Return [x, y] of the center of cell containing provided text 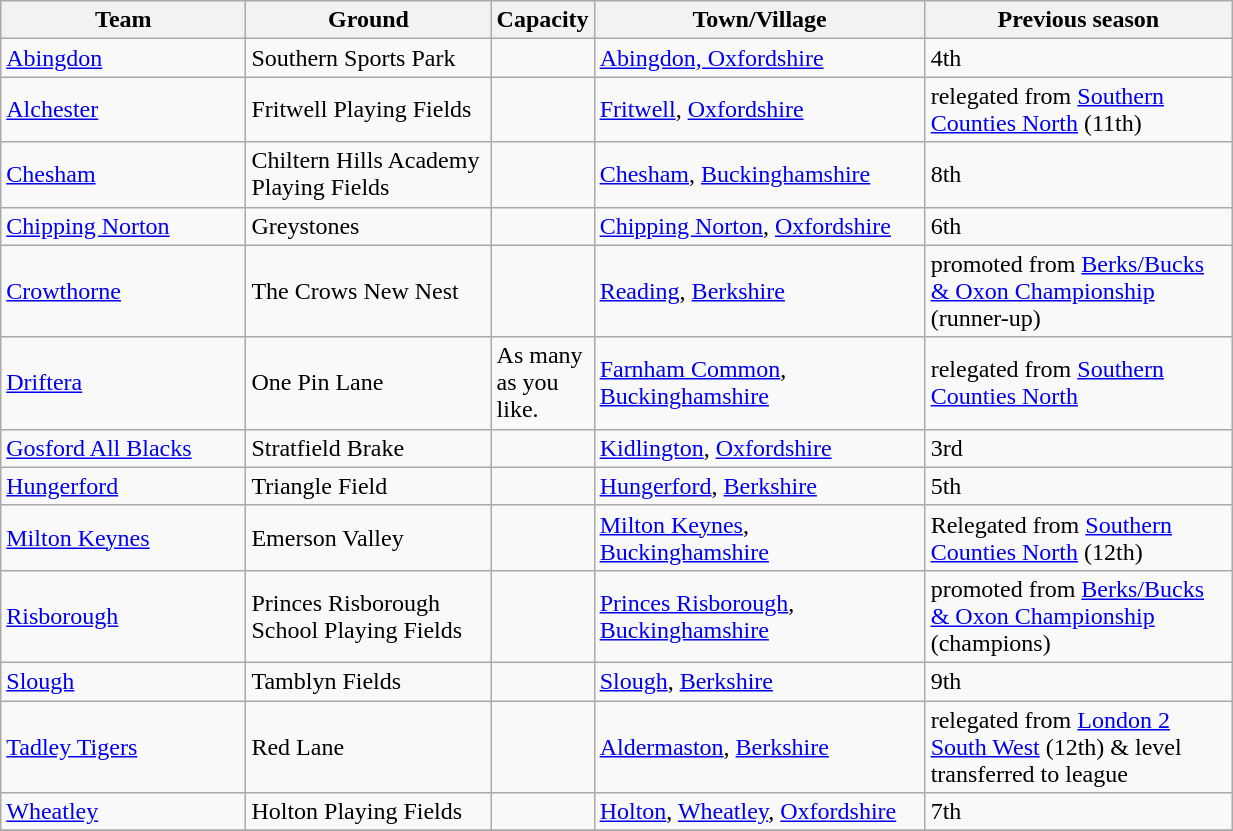
Slough, Berkshire [760, 681]
Risborough [124, 616]
promoted from Berks/Bucks & Oxon Championship (runner-up) [1078, 291]
Hungerford, Berkshire [760, 486]
Chiltern Hills Academy Playing Fields [368, 174]
The Crows New Nest [368, 291]
4th [1078, 58]
Princes Risborough School Playing Fields [368, 616]
Alchester [124, 110]
Red Lane [368, 746]
Wheatley [124, 812]
Gosford All Blacks [124, 448]
6th [1078, 226]
Farnham Common, Buckinghamshire [760, 383]
relegated from Southern Counties North [1078, 383]
Stratfield Brake [368, 448]
Holton Playing Fields [368, 812]
Chesham [124, 174]
Relegated from Southern Counties North (12th) [1078, 538]
8th [1078, 174]
Reading, Berkshire [760, 291]
Greystones [368, 226]
3rd [1078, 448]
Team [124, 20]
Crowthorne [124, 291]
Aldermaston, Berkshire [760, 746]
Driftera [124, 383]
One Pin Lane [368, 383]
Southern Sports Park [368, 58]
Slough [124, 681]
Chesham, Buckinghamshire [760, 174]
9th [1078, 681]
relegated from Southern Counties North (11th) [1078, 110]
Chipping Norton, Oxfordshire [760, 226]
Milton Keynes, Buckinghamshire [760, 538]
Hungerford [124, 486]
5th [1078, 486]
Tamblyn Fields [368, 681]
relegated from London 2 South West (12th) & level transferred to league [1078, 746]
Holton, Wheatley, Oxfordshire [760, 812]
Town/Village [760, 20]
7th [1078, 812]
Princes Risborough, Buckinghamshire [760, 616]
Triangle Field [368, 486]
Milton Keynes [124, 538]
Abingdon, Oxfordshire [760, 58]
Chipping Norton [124, 226]
Fritwell Playing Fields [368, 110]
Ground [368, 20]
Tadley Tigers [124, 746]
Kidlington, Oxfordshire [760, 448]
Previous season [1078, 20]
Emerson Valley [368, 538]
As many as you like. [542, 383]
Fritwell, Oxfordshire [760, 110]
promoted from Berks/Bucks & Oxon Championship (champions) [1078, 616]
Abingdon [124, 58]
Capacity [542, 20]
